Return the [x, y] coordinate for the center point of the cell that contains the specified text.  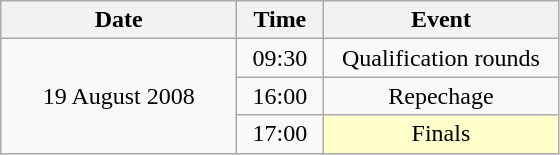
Qualification rounds [441, 58]
Time [280, 20]
17:00 [280, 134]
09:30 [280, 58]
Repechage [441, 96]
19 August 2008 [119, 96]
Finals [441, 134]
Date [119, 20]
Event [441, 20]
16:00 [280, 96]
